Locate the cell with the specified text and output its (X, Y) center coordinate. 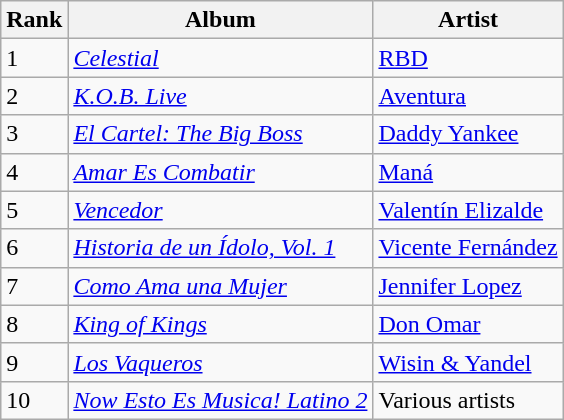
3 (34, 134)
8 (34, 324)
7 (34, 286)
Celestial (220, 58)
Artist (468, 20)
4 (34, 172)
Rank (34, 20)
Don Omar (468, 324)
1 (34, 58)
Jennifer Lopez (468, 286)
Historia de un Ídolo, Vol. 1 (220, 248)
2 (34, 96)
Various artists (468, 400)
Daddy Yankee (468, 134)
Los Vaqueros (220, 362)
6 (34, 248)
5 (34, 210)
K.O.B. Live (220, 96)
Wisin & Yandel (468, 362)
Maná (468, 172)
9 (34, 362)
Album (220, 20)
Valentín Elizalde (468, 210)
El Cartel: The Big Boss (220, 134)
Vicente Fernández (468, 248)
King of Kings (220, 324)
Amar Es Combatir (220, 172)
Aventura (468, 96)
RBD (468, 58)
Now Esto Es Musica! Latino 2 (220, 400)
10 (34, 400)
Como Ama una Mujer (220, 286)
Vencedor (220, 210)
